Identify which cell holds the provided text, then report its (X, Y) central coordinate. 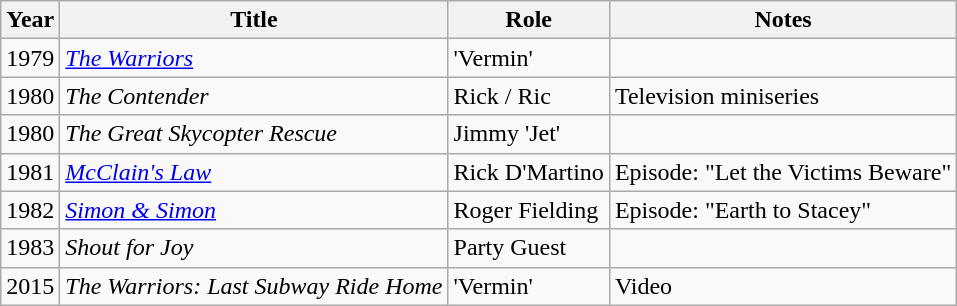
Role (528, 20)
Simon & Simon (254, 210)
Year (30, 20)
The Great Skycopter Rescue (254, 134)
The Warriors: Last Subway Ride Home (254, 286)
Notes (782, 20)
The Warriors (254, 58)
1983 (30, 248)
Episode: "Earth to Stacey" (782, 210)
Television miniseries (782, 96)
1979 (30, 58)
2015 (30, 286)
1981 (30, 172)
Roger Fielding (528, 210)
Shout for Joy (254, 248)
Jimmy 'Jet' (528, 134)
Rick D'Martino (528, 172)
Episode: "Let the Victims Beware" (782, 172)
Title (254, 20)
The Contender (254, 96)
Party Guest (528, 248)
McClain's Law (254, 172)
Rick / Ric (528, 96)
Video (782, 286)
1982 (30, 210)
